Pinpoint the cell where the given text exists, returning its (X, Y) midpoint coordinate. 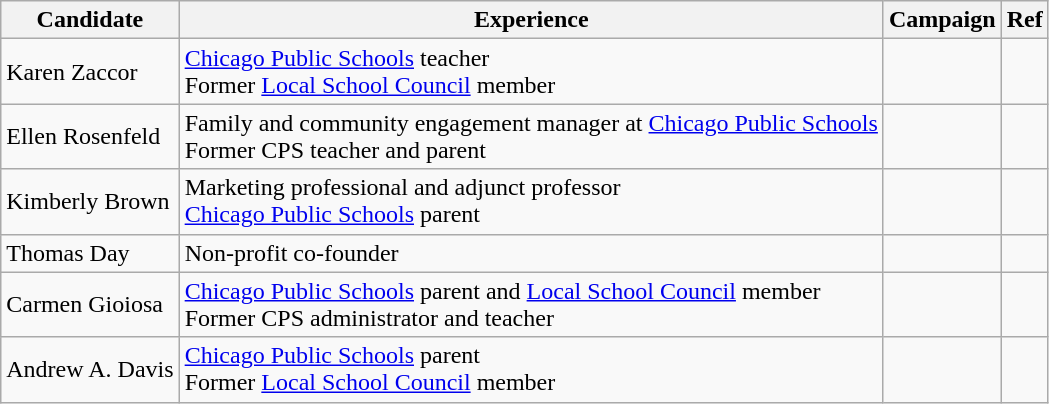
Thomas Day (90, 253)
Ref (1024, 20)
Chicago Public Schools parentFormer Local School Council member (531, 370)
Andrew A. Davis (90, 370)
Family and community engagement manager at Chicago Public SchoolsFormer CPS teacher and parent (531, 136)
Campaign (942, 20)
Marketing professional and adjunct professorChicago Public Schools parent (531, 202)
Carmen Gioiosa (90, 304)
Experience (531, 20)
Non-profit co-founder (531, 253)
Karen Zaccor (90, 72)
Kimberly Brown (90, 202)
Candidate (90, 20)
Ellen Rosenfeld (90, 136)
Chicago Public Schools parent and Local School Council memberFormer CPS administrator and teacher (531, 304)
Chicago Public Schools teacherFormer Local School Council member (531, 72)
